From the cell containing the given text, extract its center point as [X, Y] coordinate. 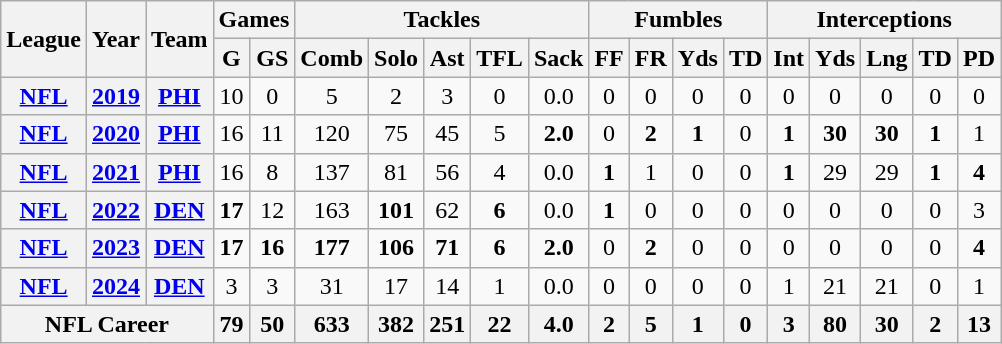
163 [332, 210]
Comb [332, 58]
Fumbles [678, 20]
56 [448, 172]
75 [396, 134]
382 [396, 324]
2020 [116, 134]
81 [396, 172]
Solo [396, 58]
TFL [500, 58]
PD [978, 58]
10 [232, 96]
177 [332, 248]
Lng [887, 58]
Games [254, 20]
80 [836, 324]
101 [396, 210]
2023 [116, 248]
Interceptions [884, 20]
137 [332, 172]
13 [978, 324]
11 [272, 134]
12 [272, 210]
Team [180, 39]
Tackles [442, 20]
14 [448, 286]
Int [789, 58]
FF [609, 58]
22 [500, 324]
251 [448, 324]
120 [332, 134]
GS [272, 58]
71 [448, 248]
106 [396, 248]
League [44, 39]
62 [448, 210]
2022 [116, 210]
633 [332, 324]
NFL Career [107, 324]
Sack [558, 58]
2021 [116, 172]
50 [272, 324]
Year [116, 39]
FR [650, 58]
G [232, 58]
Ast [448, 58]
45 [448, 134]
31 [332, 286]
2019 [116, 96]
4.0 [558, 324]
2024 [116, 286]
8 [272, 172]
79 [232, 324]
